Return [x, y] of the center of cell containing provided text 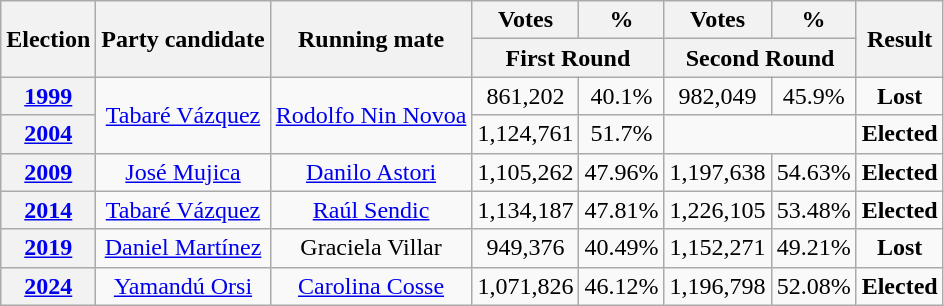
52.08% [814, 286]
Result [900, 39]
2009 [48, 172]
1,105,262 [526, 172]
982,049 [718, 96]
1,124,761 [526, 134]
1999 [48, 96]
1,197,638 [718, 172]
1,134,187 [526, 210]
2004 [48, 134]
Second Round [760, 58]
Rodolfo Nin Novoa [371, 115]
45.9% [814, 96]
49.21% [814, 248]
Running mate [371, 39]
Election [48, 39]
40.49% [622, 248]
First Round [568, 58]
46.12% [622, 286]
47.96% [622, 172]
Danilo Astori [371, 172]
861,202 [526, 96]
Daniel Martínez [183, 248]
Yamandú Orsi [183, 286]
949,376 [526, 248]
Raúl Sendic [371, 210]
2024 [48, 286]
José Mujica [183, 172]
2014 [48, 210]
1,152,271 [718, 248]
54.63% [814, 172]
Party candidate [183, 39]
1,071,826 [526, 286]
Carolina Cosse [371, 286]
1,196,798 [718, 286]
1,226,105 [718, 210]
47.81% [622, 210]
40.1% [622, 96]
53.48% [814, 210]
Graciela Villar [371, 248]
2019 [48, 248]
51.7% [622, 134]
